Capture the cell that displays the provided text and extract its [X, Y] central coordinate. 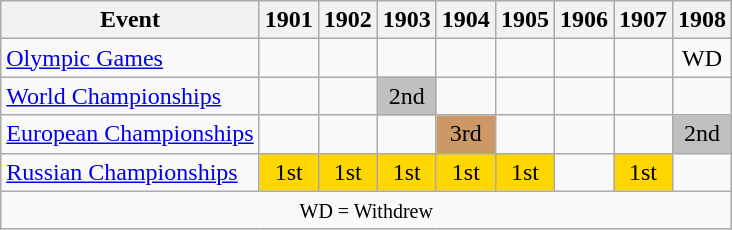
WD [702, 58]
1903 [406, 20]
1902 [348, 20]
European Championships [130, 134]
Russian Championships [130, 172]
Olympic Games [130, 58]
1908 [702, 20]
World Championships [130, 96]
1901 [288, 20]
1905 [524, 20]
1906 [584, 20]
Event [130, 20]
WD = Withdrew [366, 210]
1907 [644, 20]
1904 [466, 20]
3rd [466, 134]
